Return (X, Y) of the center of cell containing provided text 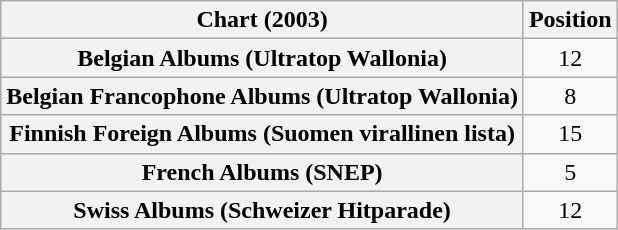
15 (570, 134)
French Albums (SNEP) (262, 172)
Chart (2003) (262, 20)
Belgian Francophone Albums (Ultratop Wallonia) (262, 96)
Position (570, 20)
5 (570, 172)
Belgian Albums (Ultratop Wallonia) (262, 58)
8 (570, 96)
Swiss Albums (Schweizer Hitparade) (262, 210)
Finnish Foreign Albums (Suomen virallinen lista) (262, 134)
